Identify which cell holds the provided text, then report its [X, Y] central coordinate. 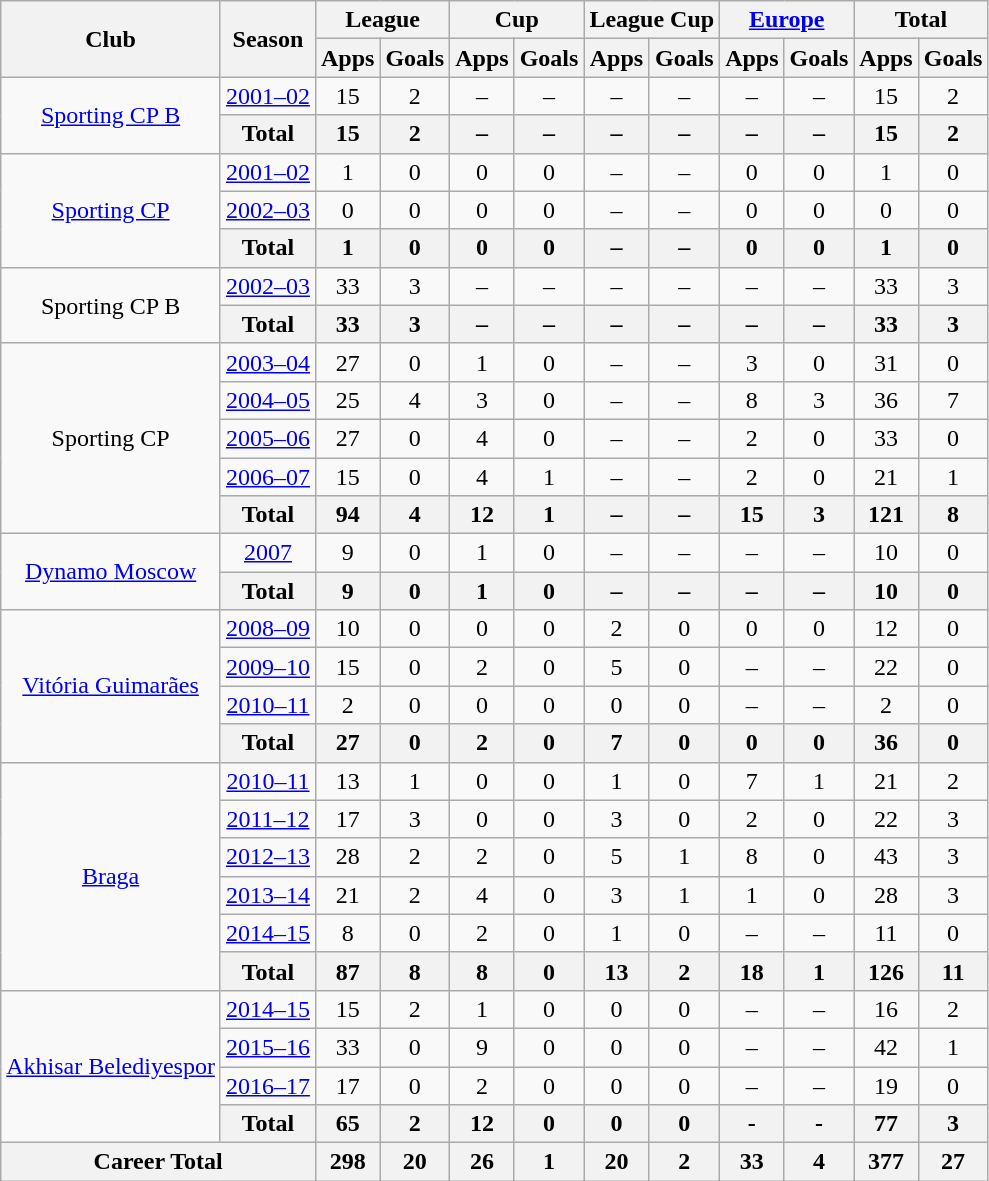
26 [482, 1162]
18 [752, 971]
2016–17 [268, 1085]
19 [886, 1085]
2013–14 [268, 895]
Vitória Guimarães [111, 686]
42 [886, 1047]
Club [111, 39]
Season [268, 39]
2004–05 [268, 400]
87 [347, 971]
43 [886, 857]
2008–09 [268, 629]
Akhisar Belediyespor [111, 1066]
77 [886, 1124]
Europe [787, 20]
121 [886, 515]
League [382, 20]
298 [347, 1162]
94 [347, 515]
25 [347, 400]
Cup [517, 20]
Career Total [158, 1162]
Dynamo Moscow [111, 572]
2011–12 [268, 819]
31 [886, 362]
2007 [268, 553]
2003–04 [268, 362]
2009–10 [268, 667]
2015–16 [268, 1047]
Braga [111, 876]
377 [886, 1162]
126 [886, 971]
League Cup [652, 20]
2012–13 [268, 857]
2005–06 [268, 438]
2006–07 [268, 477]
65 [347, 1124]
16 [886, 1009]
